Provide the [x, y] coordinate of the cell's center where the given text is located.  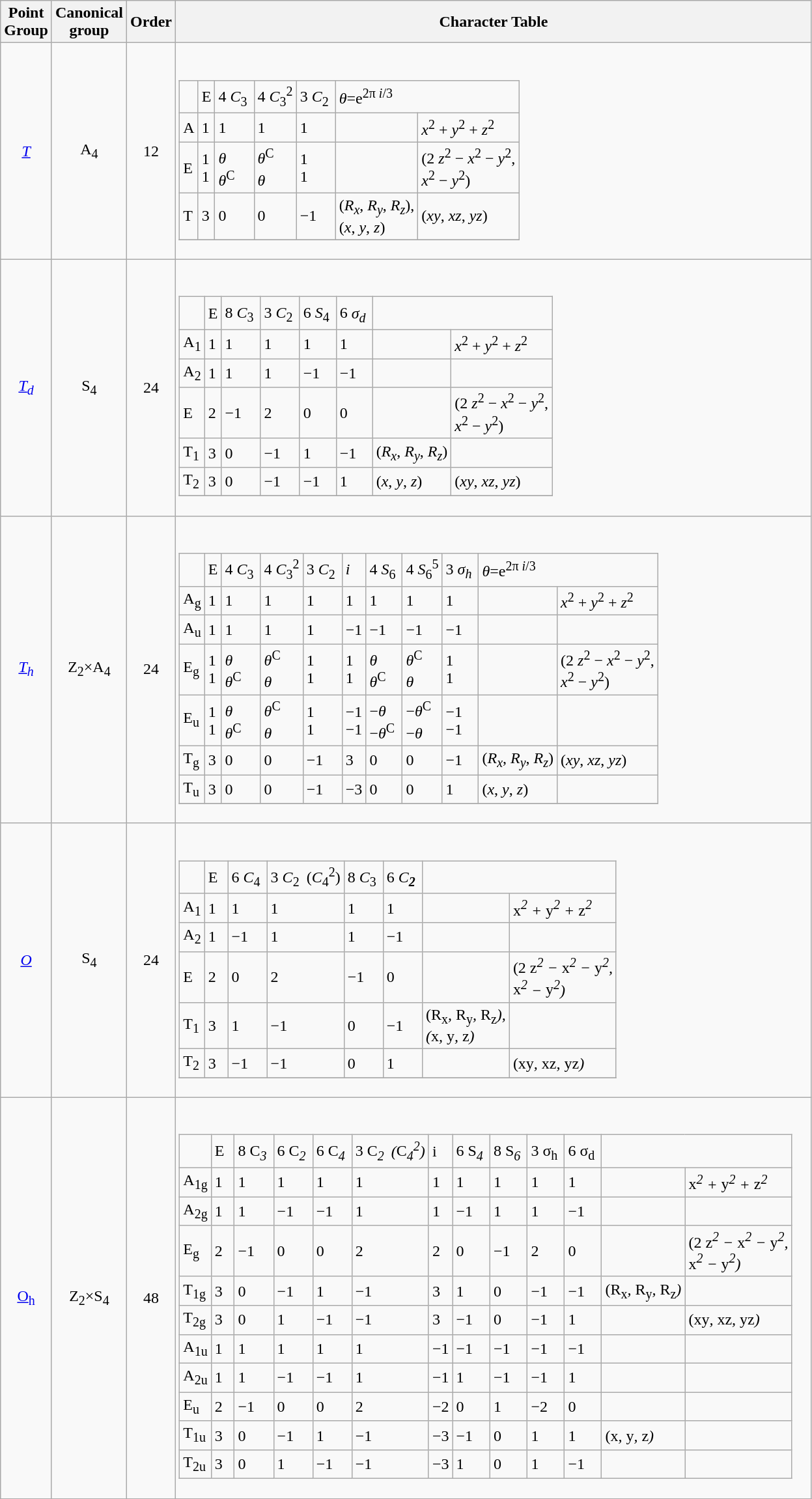
O [26, 960]
48 [151, 1298]
E 4 C3 4 C32 3 C2 θ=e2π i/3 A 1 1 1 1 x2 + y2 + z2 E 1 1 θ θC θC θ 1 1 (2 z2 − x2 − y2, x2 − y2) T 3 0 0 −1 (Rx, Ry, Rz),(x, y, z) (xy, xz, yz) [494, 151]
4 S65 [422, 569]
Th [26, 669]
Oh [26, 1298]
Td [26, 387]
4 S6 [384, 569]
(Rx, Ry, Rz), (x, y, z) [466, 1025]
Tu [192, 789]
8 S6 [508, 1151]
−θ −θC [384, 720]
12 [151, 151]
Canonicalgroup [89, 22]
PointGroup [26, 22]
T2u [195, 1464]
T2g [195, 1320]
A2g [195, 1211]
A4 [89, 151]
T1u [195, 1435]
Au [192, 630]
Ag [192, 600]
A2u [195, 1377]
Z2×S4 [89, 1298]
Character Table [494, 22]
Z2×A4 [89, 669]
(Rx, Ry, Rz),(x, y, z) [376, 216]
A1g [195, 1183]
−θC −θ [422, 720]
A1u [195, 1349]
A [189, 128]
Order [151, 22]
T1g [195, 1291]
Tg [192, 760]
